Search for the cell housing the specified text and yield its [x, y] center coordinate. 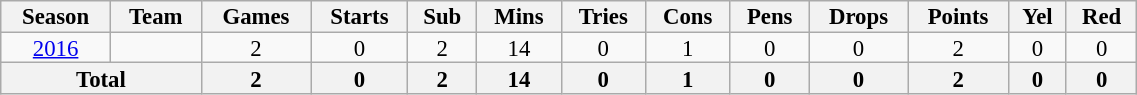
Tries [603, 16]
Points [958, 16]
Total [101, 78]
Red [1101, 16]
Mins [520, 16]
Sub [442, 16]
Pens [770, 16]
Cons [688, 16]
Starts [360, 16]
Season [56, 16]
2016 [56, 48]
Team [156, 16]
Drops [858, 16]
Yel [1037, 16]
Games [256, 16]
